Scan for the cell matching the given text and deliver its [X, Y] coordinate at center. 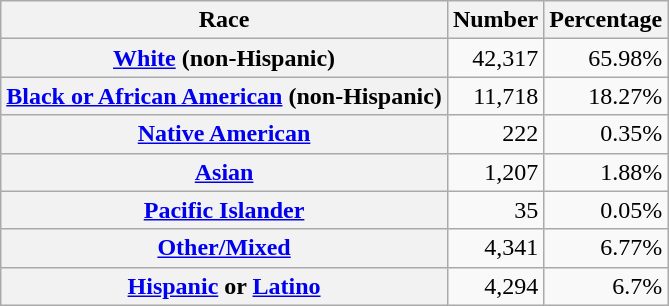
6.7% [606, 286]
Black or African American (non-Hispanic) [224, 96]
1,207 [495, 172]
Other/Mixed [224, 248]
6.77% [606, 248]
Percentage [606, 20]
White (non-Hispanic) [224, 58]
Native American [224, 134]
Race [224, 20]
1.88% [606, 172]
0.35% [606, 134]
11,718 [495, 96]
65.98% [606, 58]
4,341 [495, 248]
Number [495, 20]
42,317 [495, 58]
Pacific Islander [224, 210]
222 [495, 134]
Asian [224, 172]
18.27% [606, 96]
4,294 [495, 286]
Hispanic or Latino [224, 286]
35 [495, 210]
0.05% [606, 210]
